Detect which cell encompasses the target text, then output its (X, Y) center coordinate. 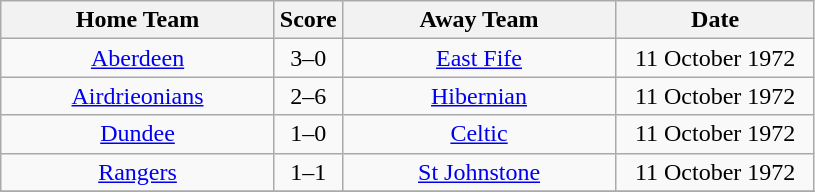
East Fife (479, 58)
Rangers (138, 172)
Celtic (479, 134)
Airdrieonians (138, 96)
St Johnstone (479, 172)
1–0 (308, 134)
Score (308, 20)
1–1 (308, 172)
Dundee (138, 134)
Date (716, 20)
Aberdeen (138, 58)
2–6 (308, 96)
Away Team (479, 20)
3–0 (308, 58)
Hibernian (479, 96)
Home Team (138, 20)
